Find where the given text appears and provide that cell's center as (X, Y) coordinate. 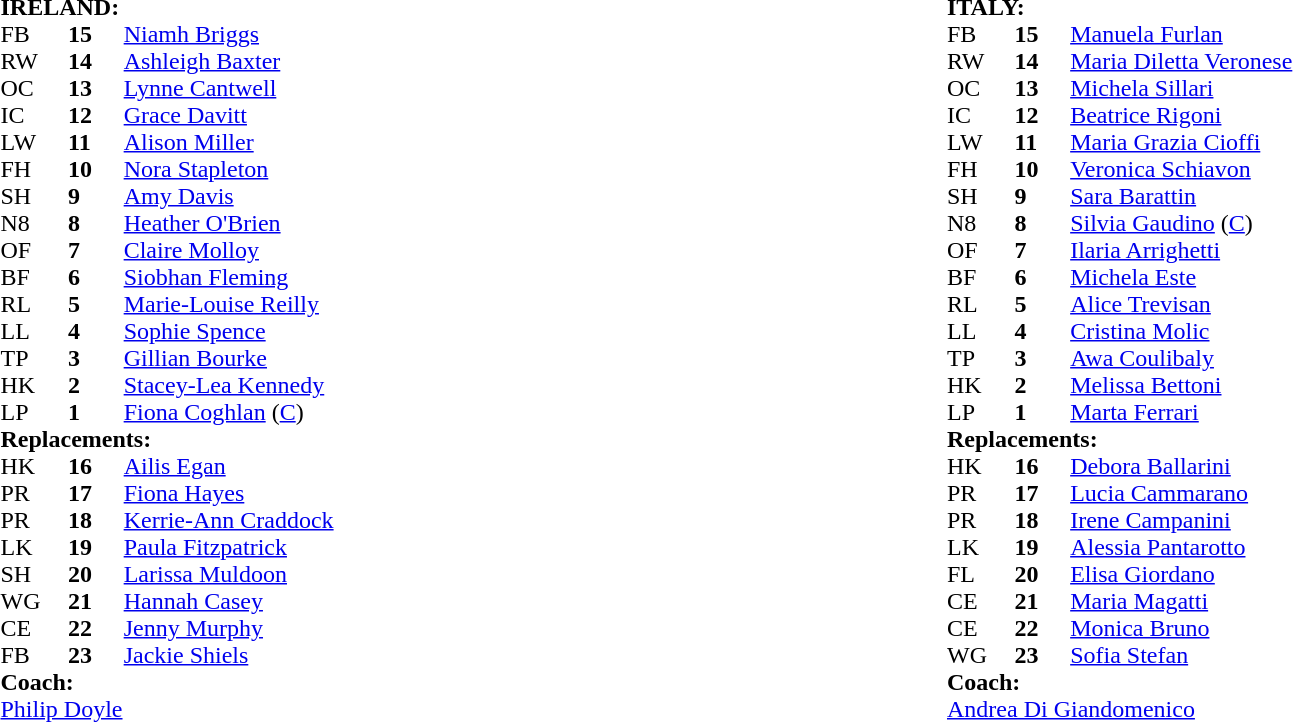
Kerrie-Ann Craddock (328, 520)
Ailis Egan (328, 466)
Paula Fitzpatrick (328, 548)
Heather O'Brien (328, 224)
FL (980, 574)
Siobhan Fleming (328, 278)
Ashleigh Baxter (328, 62)
Sophie Spence (328, 332)
Grace Davitt (328, 116)
Claire Molloy (328, 250)
Stacey-Lea Kennedy (328, 386)
Jackie Shiels (328, 656)
Lynne Cantwell (328, 88)
Coach: (470, 682)
Nora Stapleton (328, 170)
Amy Davis (328, 196)
Gillian Bourke (328, 358)
Larissa Muldoon (328, 574)
Jenny Murphy (328, 628)
Hannah Casey (328, 602)
Fiona Hayes (328, 494)
Alison Miller (328, 142)
Marie-Louise Reilly (328, 304)
Replacements: (470, 440)
Niamh Briggs (328, 34)
Fiona Coghlan (C) (328, 412)
